From the cell containing the given text, extract its center point as [X, Y] coordinate. 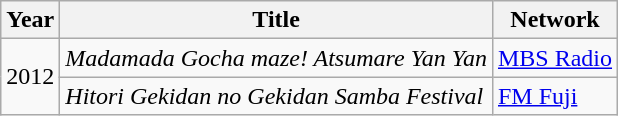
Year [30, 20]
Hitori Gekidan no Gekidan Samba Festival [276, 96]
FM Fuji [554, 96]
2012 [30, 77]
Network [554, 20]
MBS Radio [554, 58]
Madamada Gocha maze! Atsumare Yan Yan [276, 58]
Title [276, 20]
